For the text-containing cell, return its midpoint in (x, y) coordinate format. 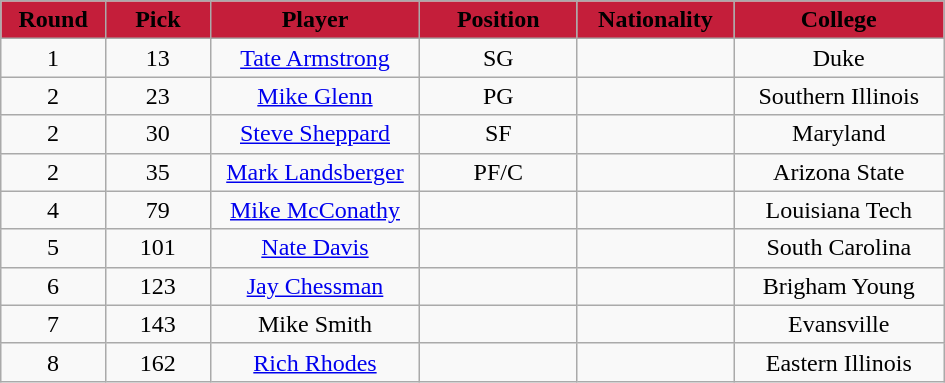
23 (158, 96)
Evansville (839, 324)
Arizona State (839, 172)
123 (158, 286)
Maryland (839, 134)
101 (158, 248)
35 (158, 172)
Duke (839, 58)
Mike McConathy (315, 210)
Mark Landsberger (315, 172)
Brigham Young (839, 286)
1 (54, 58)
Eastern Illinois (839, 362)
Jay Chessman (315, 286)
162 (158, 362)
Nationality (656, 20)
5 (54, 248)
PF/C (498, 172)
PG (498, 96)
Mike Smith (315, 324)
6 (54, 286)
Rich Rhodes (315, 362)
143 (158, 324)
College (839, 20)
Tate Armstrong (315, 58)
Steve Sheppard (315, 134)
7 (54, 324)
Nate Davis (315, 248)
30 (158, 134)
8 (54, 362)
Player (315, 20)
Mike Glenn (315, 96)
SG (498, 58)
Louisiana Tech (839, 210)
South Carolina (839, 248)
79 (158, 210)
Southern Illinois (839, 96)
Round (54, 20)
SF (498, 134)
Pick (158, 20)
Position (498, 20)
13 (158, 58)
4 (54, 210)
